Extract the (X, Y) coordinate from the center of the cell holding the provided text.  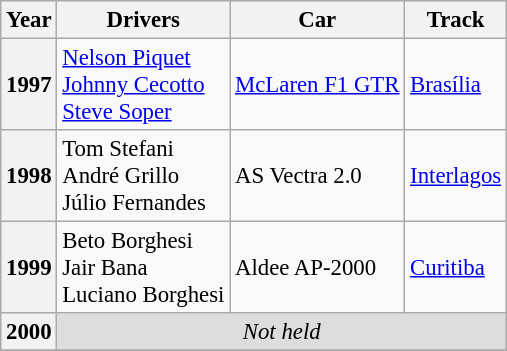
AS Vectra 2.0 (318, 176)
Nelson Piquet Johnny Cecotto Steve Soper (144, 85)
1999 (29, 268)
Interlagos (456, 176)
1997 (29, 85)
Aldee AP-2000 (318, 268)
Brasília (456, 85)
Not held (282, 332)
Tom Stefani André Grillo Júlio Fernandes (144, 176)
McLaren F1 GTR (318, 85)
2000 (29, 332)
Beto Borghesi Jair Bana Luciano Borghesi (144, 268)
Drivers (144, 20)
Curitiba (456, 268)
1998 (29, 176)
Track (456, 20)
Car (318, 20)
Year (29, 20)
